Determine the (x, y) coordinate at the center of the cell enclosing the given text.  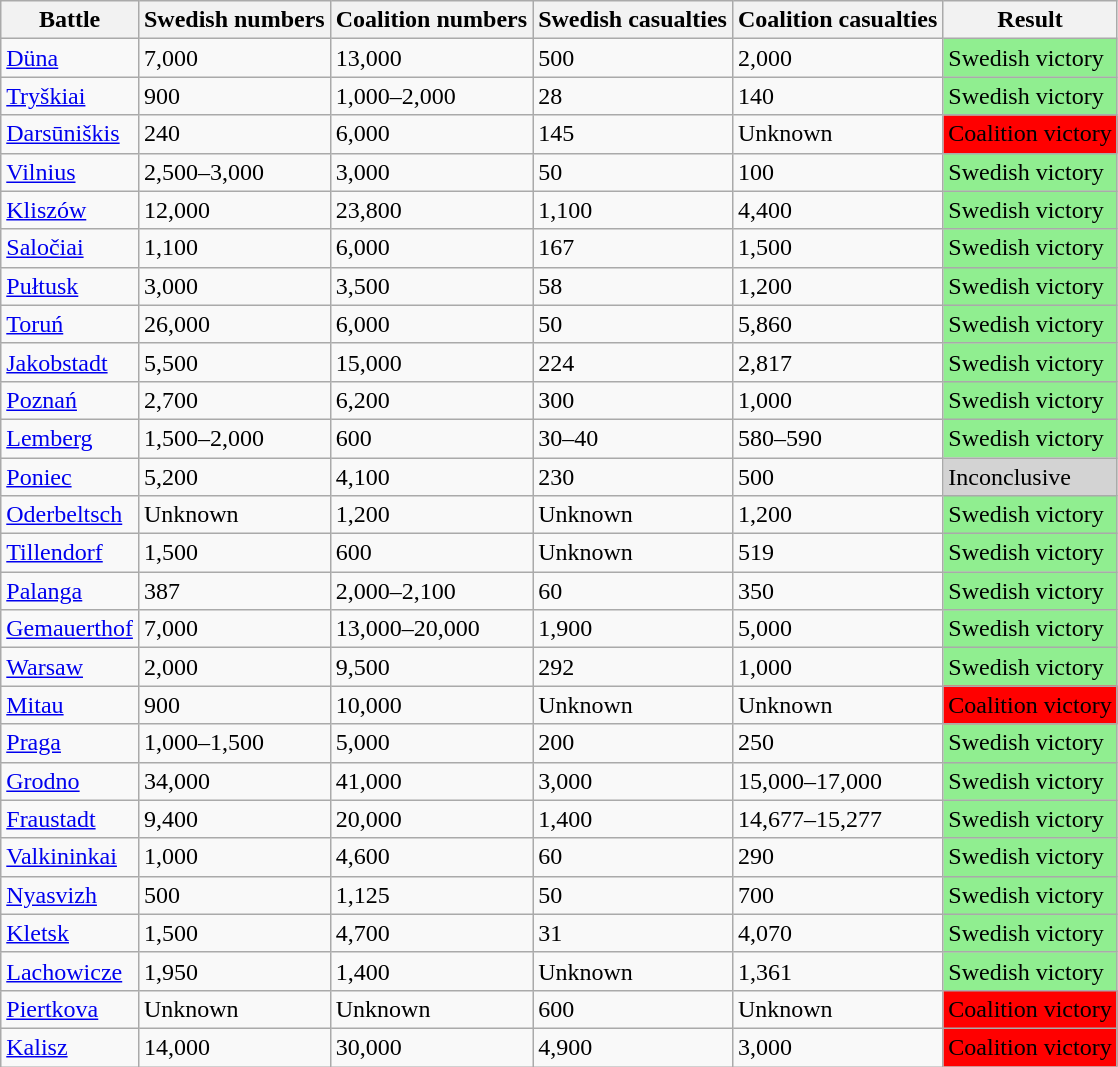
20,000 (431, 819)
13,000 (431, 58)
2,500–3,000 (234, 172)
Oderbeltsch (70, 515)
Coalition casualties (837, 20)
10,000 (431, 705)
Coalition numbers (431, 20)
Gemauerthof (70, 629)
Result (1030, 20)
Darsūniškis (70, 134)
4,700 (431, 933)
580–590 (837, 438)
387 (234, 591)
Lachowicze (70, 971)
Tillendorf (70, 553)
30,000 (431, 1047)
519 (837, 553)
Fraustadt (70, 819)
Lemberg (70, 438)
Palanga (70, 591)
30–40 (633, 438)
2,817 (837, 362)
Swedish casualties (633, 20)
Piertkova (70, 1009)
2,700 (234, 400)
Battle (70, 20)
4,400 (837, 210)
14,677–15,277 (837, 819)
1,361 (837, 971)
240 (234, 134)
167 (633, 248)
300 (633, 400)
Kletsk (70, 933)
4,600 (431, 857)
Kliszów (70, 210)
Mitau (70, 705)
5,860 (837, 324)
4,070 (837, 933)
Kalisz (70, 1047)
9,500 (431, 667)
2,000–2,100 (431, 591)
1,500–2,000 (234, 438)
15,000 (431, 362)
5,200 (234, 477)
1,900 (633, 629)
Warsaw (70, 667)
Pułtusk (70, 286)
350 (837, 591)
292 (633, 667)
230 (633, 477)
1,125 (431, 895)
140 (837, 96)
Jakobstadt (70, 362)
15,000–17,000 (837, 781)
14,000 (234, 1047)
Vilnius (70, 172)
Grodno (70, 781)
Inconclusive (1030, 477)
28 (633, 96)
5,500 (234, 362)
41,000 (431, 781)
Düna (70, 58)
250 (837, 743)
6,200 (431, 400)
100 (837, 172)
Praga (70, 743)
1,000–2,000 (431, 96)
1,950 (234, 971)
13,000–20,000 (431, 629)
Poznań (70, 400)
Valkininkai (70, 857)
145 (633, 134)
Tryškiai (70, 96)
1,000–1,500 (234, 743)
Swedish numbers (234, 20)
224 (633, 362)
290 (837, 857)
23,800 (431, 210)
4,100 (431, 477)
Toruń (70, 324)
4,900 (633, 1047)
12,000 (234, 210)
9,400 (234, 819)
Nyasvizh (70, 895)
31 (633, 933)
Poniec (70, 477)
58 (633, 286)
3,500 (431, 286)
34,000 (234, 781)
26,000 (234, 324)
200 (633, 743)
Saločiai (70, 248)
700 (837, 895)
